Find where the given text appears and provide that cell's center as (x, y) coordinate. 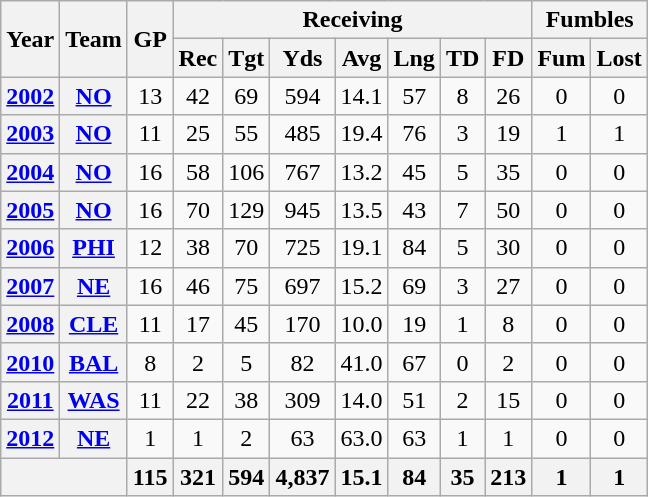
Avg (362, 58)
767 (302, 172)
7 (462, 210)
725 (302, 248)
75 (246, 286)
115 (150, 477)
58 (198, 172)
2005 (30, 210)
945 (302, 210)
309 (302, 400)
13.5 (362, 210)
15 (508, 400)
Team (94, 39)
Yds (302, 58)
TD (462, 58)
2012 (30, 438)
63.0 (362, 438)
213 (508, 477)
PHI (94, 248)
170 (302, 324)
51 (414, 400)
12 (150, 248)
Tgt (246, 58)
Year (30, 39)
15.1 (362, 477)
2008 (30, 324)
321 (198, 477)
14.0 (362, 400)
46 (198, 286)
57 (414, 96)
2010 (30, 362)
Rec (198, 58)
2007 (30, 286)
106 (246, 172)
82 (302, 362)
42 (198, 96)
129 (246, 210)
Lost (619, 58)
Lng (414, 58)
27 (508, 286)
25 (198, 134)
Receiving (352, 20)
2003 (30, 134)
10.0 (362, 324)
2004 (30, 172)
26 (508, 96)
BAL (94, 362)
15.2 (362, 286)
WAS (94, 400)
14.1 (362, 96)
GP (150, 39)
76 (414, 134)
2006 (30, 248)
22 (198, 400)
FD (508, 58)
67 (414, 362)
CLE (94, 324)
Fum (562, 58)
50 (508, 210)
43 (414, 210)
55 (246, 134)
Fumbles (590, 20)
2002 (30, 96)
30 (508, 248)
13 (150, 96)
697 (302, 286)
13.2 (362, 172)
4,837 (302, 477)
17 (198, 324)
19.1 (362, 248)
485 (302, 134)
19.4 (362, 134)
2011 (30, 400)
41.0 (362, 362)
